Find where the given text appears and provide that cell's center as [x, y] coordinate. 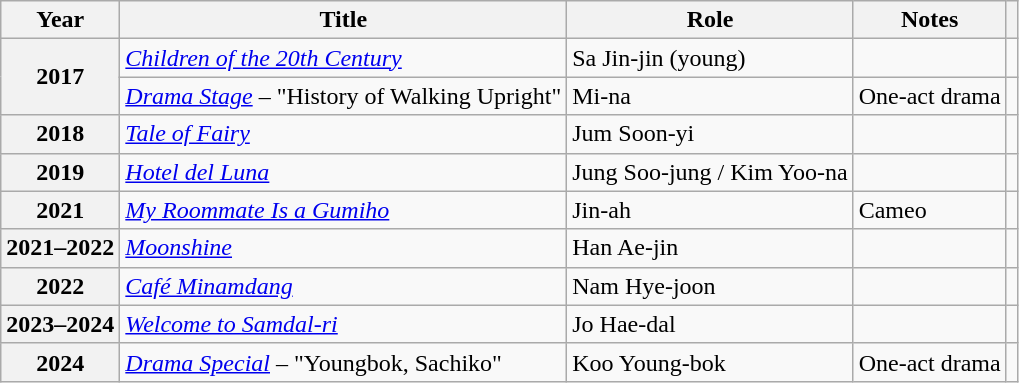
Hotel del Luna [344, 172]
Role [710, 20]
Jum Soon-yi [710, 134]
2017 [60, 77]
Jung Soo-jung / Kim Yoo-na [710, 172]
2023–2024 [60, 324]
2022 [60, 286]
Jin-ah [710, 210]
Title [344, 20]
Han Ae-jin [710, 248]
Children of the 20th Century [344, 58]
Year [60, 20]
Koo Young-bok [710, 362]
2018 [60, 134]
Notes [930, 20]
Moonshine [344, 248]
2019 [60, 172]
My Roommate Is a Gumiho [344, 210]
2024 [60, 362]
2021 [60, 210]
Mi-na [710, 96]
Jo Hae-dal [710, 324]
Welcome to Samdal-ri [344, 324]
Café Minamdang [344, 286]
Sa Jin-jin (young) [710, 58]
Drama Special – "Youngbok, Sachiko" [344, 362]
2021–2022 [60, 248]
Nam Hye-joon [710, 286]
Tale of Fairy [344, 134]
Cameo [930, 210]
Drama Stage – "History of Walking Upright" [344, 96]
